From the cell containing the given text, extract its center point as [X, Y] coordinate. 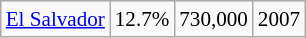
2007 [279, 18]
El Salvador [56, 18]
730,000 [214, 18]
12.7% [142, 18]
